Identify which cell holds the provided text, then report its [X, Y] central coordinate. 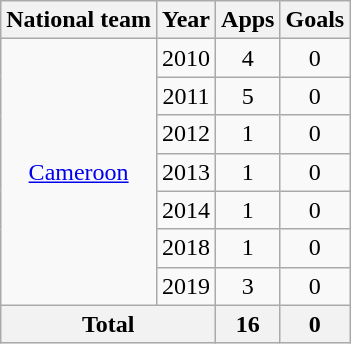
Cameroon [79, 172]
2018 [186, 248]
Year [186, 20]
2011 [186, 96]
5 [248, 96]
16 [248, 324]
4 [248, 58]
2014 [186, 210]
3 [248, 286]
2013 [186, 172]
Apps [248, 20]
National team [79, 20]
Total [108, 324]
2019 [186, 286]
Goals [315, 20]
2010 [186, 58]
2012 [186, 134]
